Identify which cell holds the provided text, then report its [x, y] central coordinate. 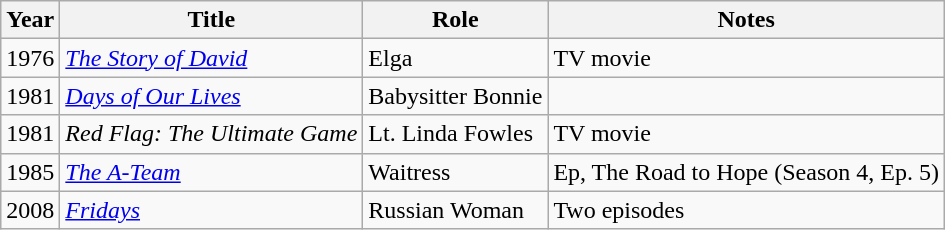
Ep, The Road to Hope (Season 4, Ep. 5) [746, 172]
Days of Our Lives [212, 96]
Year [30, 20]
Russian Woman [456, 210]
Title [212, 20]
2008 [30, 210]
1985 [30, 172]
Role [456, 20]
Waitress [456, 172]
Fridays [212, 210]
Babysitter Bonnie [456, 96]
The A-Team [212, 172]
1976 [30, 58]
Red Flag: The Ultimate Game [212, 134]
Two episodes [746, 210]
Elga [456, 58]
The Story of David [212, 58]
Lt. Linda Fowles [456, 134]
Notes [746, 20]
